Pinpoint the cell where the given text exists, returning its [X, Y] midpoint coordinate. 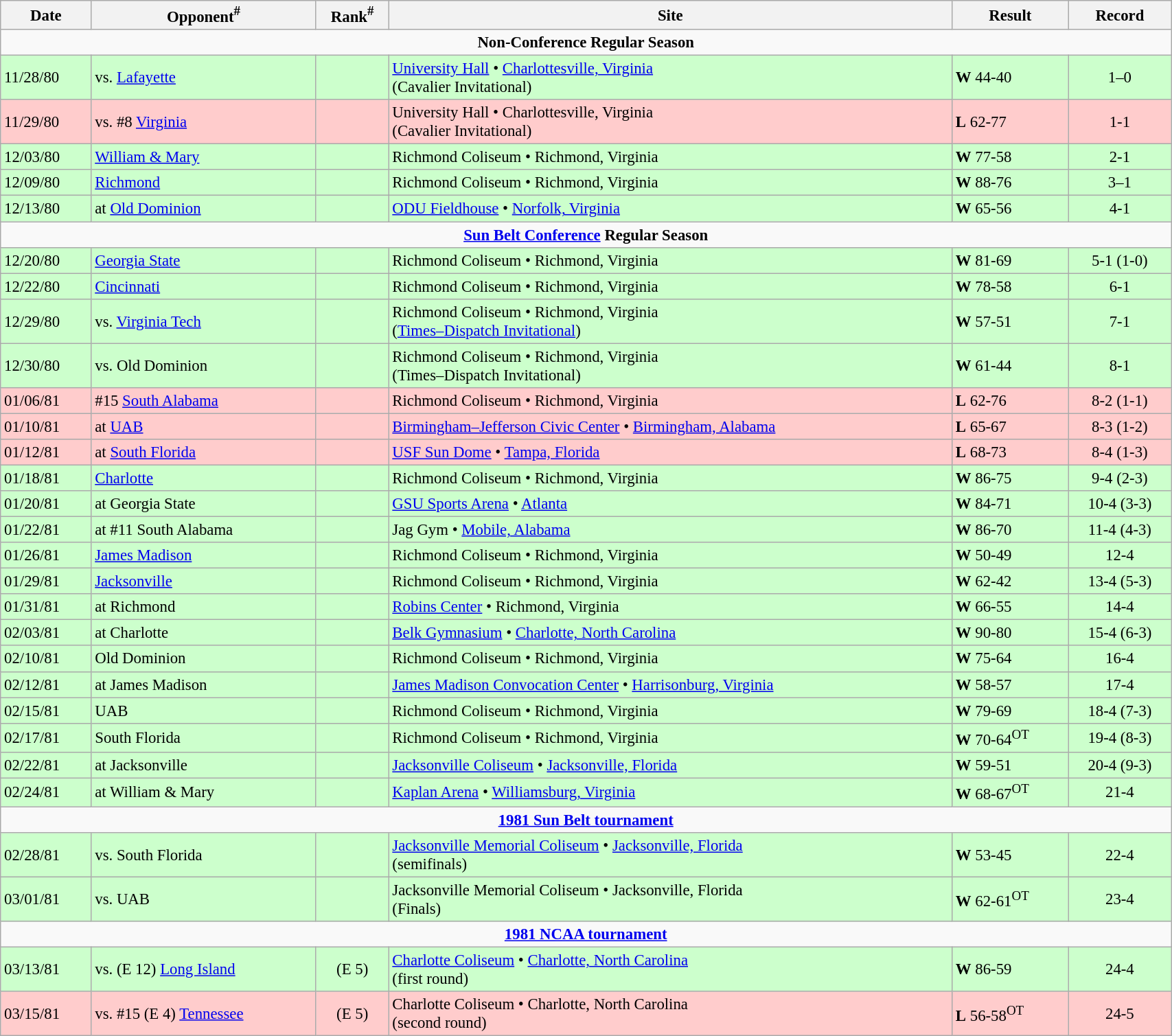
Birmingham–Jefferson Civic Center • Birmingham, Alabama [670, 426]
1981 Sun Belt tournament [586, 820]
Jacksonville [203, 582]
William & Mary [203, 157]
7-1 [1120, 321]
James Madison [203, 555]
02/17/81 [46, 737]
8-2 (1-1) [1120, 401]
24-5 [1120, 1013]
12-4 [1120, 555]
W 81-69 [1011, 260]
at South Florida [203, 452]
1981 NCAA tournament [586, 934]
16-4 [1120, 659]
12/22/80 [46, 286]
W 65-56 [1011, 209]
Date [46, 15]
Jacksonville Coliseum • Jacksonville, Florida [670, 766]
11-4 (4-3) [1120, 530]
W 62-61OT [1011, 899]
Record [1120, 15]
8-1 [1120, 365]
at #11 South Alabama [203, 530]
W 75-64 [1011, 659]
Richmond [203, 183]
01/26/81 [46, 555]
at James Madison [203, 684]
02/28/81 [46, 855]
Belk Gymnasium • Charlotte, North Carolina [670, 633]
at UAB [203, 426]
Site [670, 15]
Rank# [352, 15]
02/22/81 [46, 766]
Opponent# [203, 15]
19-4 (8-3) [1120, 737]
02/12/81 [46, 684]
vs. South Florida [203, 855]
W 57-51 [1011, 321]
02/15/81 [46, 711]
Kaplan Arena • Williamsburg, Virginia [670, 792]
W 50-49 [1011, 555]
Old Dominion [203, 659]
02/03/81 [46, 633]
vs. #15 (E 4) Tennessee [203, 1013]
GSU Sports Arena • Atlanta [670, 504]
6-1 [1120, 286]
W 88-76 [1011, 183]
5-1 (1-0) [1120, 260]
vs. UAB [203, 899]
01/22/81 [46, 530]
03/13/81 [46, 969]
13-4 (5-3) [1120, 582]
W 79-69 [1011, 711]
3–1 [1120, 183]
Robins Center • Richmond, Virginia [670, 607]
01/18/81 [46, 478]
W 53-45 [1011, 855]
#15 South Alabama [203, 401]
18-4 (7-3) [1120, 711]
Charlotte [203, 478]
L 62-77 [1011, 122]
12/03/80 [46, 157]
Jacksonville Memorial Coliseum • Jacksonville, Florida(Finals) [670, 899]
21-4 [1120, 792]
vs. Old Dominion [203, 365]
South Florida [203, 737]
Charlotte Coliseum • Charlotte, North Carolina(first round) [670, 969]
17-4 [1120, 684]
03/15/81 [46, 1013]
L 65-67 [1011, 426]
01/31/81 [46, 607]
Jacksonville Memorial Coliseum • Jacksonville, Florida(semifinals) [670, 855]
ODU Fieldhouse • Norfolk, Virginia [670, 209]
01/10/81 [46, 426]
15-4 (6-3) [1120, 633]
11/28/80 [46, 78]
at William & Mary [203, 792]
2-1 [1120, 157]
4-1 [1120, 209]
Cincinnati [203, 286]
W 61-44 [1011, 365]
at Old Dominion [203, 209]
02/24/81 [46, 792]
12/20/80 [46, 260]
W 70-64OT [1011, 737]
Jag Gym • Mobile, Alabama [670, 530]
1-1 [1120, 122]
14-4 [1120, 607]
12/09/80 [46, 183]
23-4 [1120, 899]
vs. Lafayette [203, 78]
Charlotte Coliseum • Charlotte, North Carolina(second round) [670, 1013]
W 86-70 [1011, 530]
W 59-51 [1011, 766]
03/01/81 [46, 899]
1–0 [1120, 78]
vs. #8 Virginia [203, 122]
W 66-55 [1011, 607]
01/29/81 [46, 582]
at Charlotte [203, 633]
L 68-73 [1011, 452]
12/13/80 [46, 209]
W 90-80 [1011, 633]
vs. Virginia Tech [203, 321]
at Georgia State [203, 504]
W 77-58 [1011, 157]
10-4 (3-3) [1120, 504]
W 78-58 [1011, 286]
vs. (E 12) Long Island [203, 969]
Sun Belt Conference Regular Season [586, 235]
W 62-42 [1011, 582]
22-4 [1120, 855]
W 86-75 [1011, 478]
W 58-57 [1011, 684]
12/29/80 [46, 321]
12/30/80 [46, 365]
Result [1011, 15]
01/06/81 [46, 401]
W 44-40 [1011, 78]
02/10/81 [46, 659]
Non-Conference Regular Season [586, 43]
W 68-67OT [1011, 792]
01/20/81 [46, 504]
20-4 (9-3) [1120, 766]
W 84-71 [1011, 504]
UAB [203, 711]
L 62-76 [1011, 401]
at Jacksonville [203, 766]
24-4 [1120, 969]
11/29/80 [46, 122]
8-3 (1-2) [1120, 426]
USF Sun Dome • Tampa, Florida [670, 452]
W 86-59 [1011, 969]
at Richmond [203, 607]
8-4 (1-3) [1120, 452]
Georgia State [203, 260]
James Madison Convocation Center • Harrisonburg, Virginia [670, 684]
01/12/81 [46, 452]
9-4 (2-3) [1120, 478]
L 56-58OT [1011, 1013]
